Locate the cell with the specified text and output its [x, y] center coordinate. 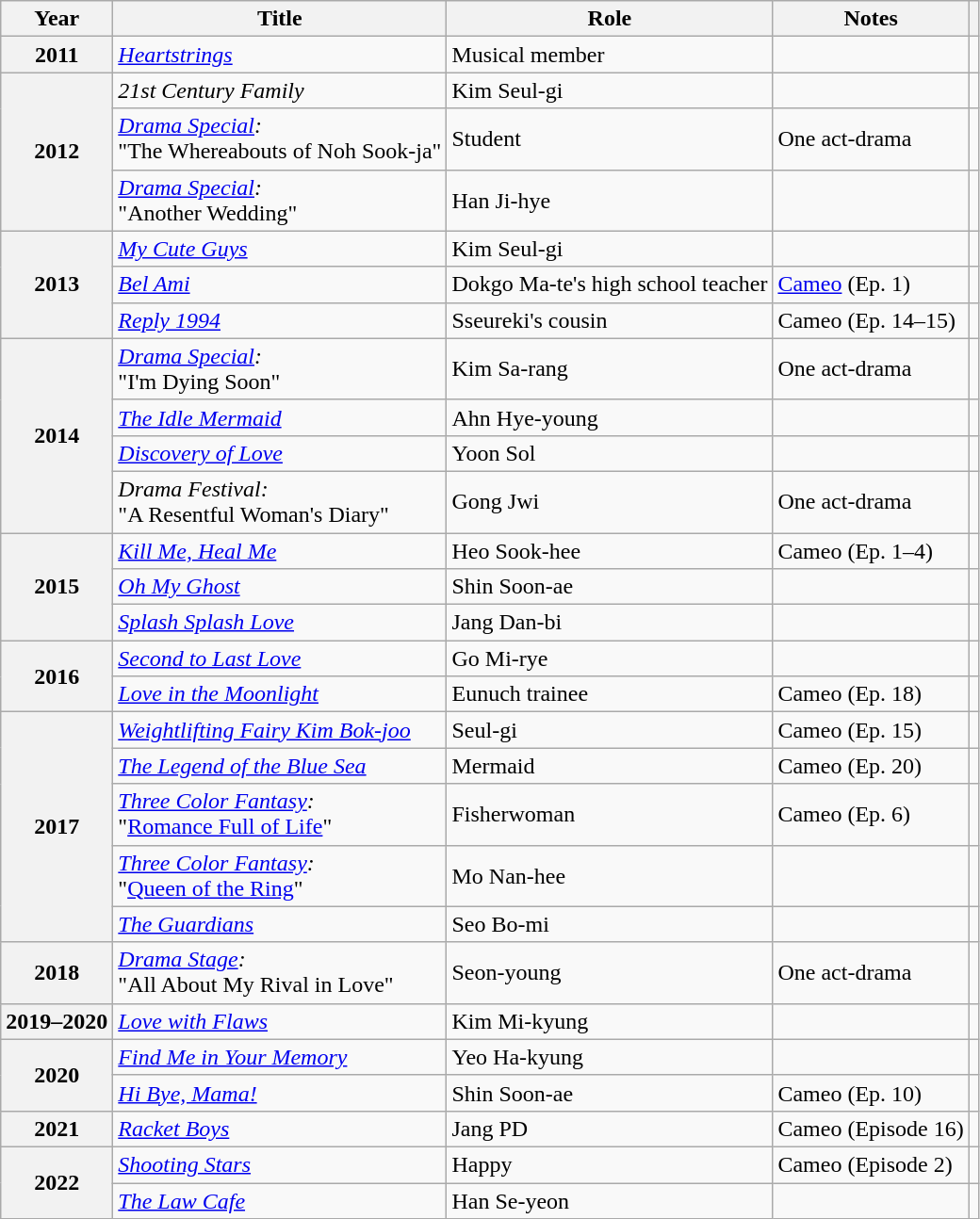
2015 [57, 587]
Cameo (Episode 16) [871, 1129]
Three Color Fantasy:"Queen of the Ring" [280, 876]
Mo Nan-hee [610, 876]
Ahn Hye-young [610, 417]
21st Century Family [280, 90]
Splash Splash Love [280, 623]
Bel Ami [280, 284]
Sseureki's cousin [610, 320]
Role [610, 19]
Cameo (Episode 2) [871, 1164]
Find Me in Your Memory [280, 1057]
2021 [57, 1129]
Weightlifting Fairy Kim Bok-joo [280, 730]
Yeo Ha-kyung [610, 1057]
Cameo (Ep. 1) [871, 284]
Cameo (Ep. 20) [871, 766]
Fisherwoman [610, 814]
Love with Flaws [280, 1021]
2020 [57, 1075]
2012 [57, 152]
Drama Special:"Another Wedding" [280, 200]
Cameo (Ep. 6) [871, 814]
Title [280, 19]
Cameo (Ep. 15) [871, 730]
Drama Stage:"All About My Rival in Love" [280, 972]
Love in the Moonlight [280, 694]
Reply 1994 [280, 320]
Kill Me, Heal Me [280, 551]
Jang Dan-bi [610, 623]
2018 [57, 972]
2019–2020 [57, 1021]
Shooting Stars [280, 1164]
2017 [57, 827]
2013 [57, 284]
My Cute Guys [280, 249]
The Law Cafe [280, 1201]
Han Se-yeon [610, 1201]
2022 [57, 1182]
Yoon Sol [610, 453]
Dokgo Ma-te's high school teacher [610, 284]
2014 [57, 435]
2011 [57, 55]
Drama Special:"I'm Dying Soon" [280, 369]
Drama Festival:"A Resentful Woman's Diary" [280, 501]
2016 [57, 676]
Eunuch trainee [610, 694]
Gong Jwi [610, 501]
Student [610, 139]
Cameo (Ep. 14–15) [871, 320]
Musical member [610, 55]
The Legend of the Blue Sea [280, 766]
Seo Bo-mi [610, 924]
The Guardians [280, 924]
Racket Boys [280, 1129]
Go Mi-rye [610, 658]
Hi Bye, Mama! [280, 1093]
Notes [871, 19]
Year [57, 19]
Cameo (Ep. 10) [871, 1093]
Happy [610, 1164]
Oh My Ghost [280, 587]
Han Ji-hye [610, 200]
Mermaid [610, 766]
The Idle Mermaid [280, 417]
Second to Last Love [280, 658]
Heo Sook-hee [610, 551]
Three Color Fantasy:"Romance Full of Life" [280, 814]
Kim Mi-kyung [610, 1021]
Jang PD [610, 1129]
Kim Sa-rang [610, 369]
Seon-young [610, 972]
Drama Special:"The Whereabouts of Noh Sook-ja" [280, 139]
Discovery of Love [280, 453]
Cameo (Ep. 18) [871, 694]
Cameo (Ep. 1–4) [871, 551]
Heartstrings [280, 55]
Seul-gi [610, 730]
